Locate the cell with the specified text and output its (x, y) center coordinate. 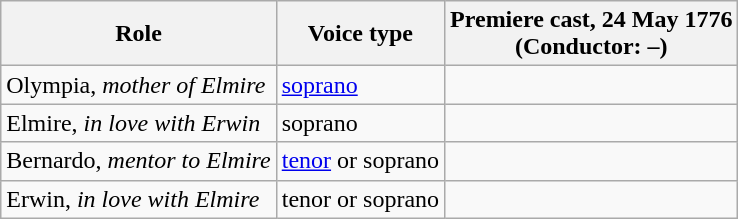
Role (138, 34)
Erwin, in love with Elmire (138, 199)
Premiere cast, 24 May 1776(Conductor: –) (592, 34)
Olympia, mother of Elmire (138, 85)
Bernardo, mentor to Elmire (138, 161)
Elmire, in love with Erwin (138, 123)
Voice type (360, 34)
